Return [X, Y] of the center of cell containing provided text 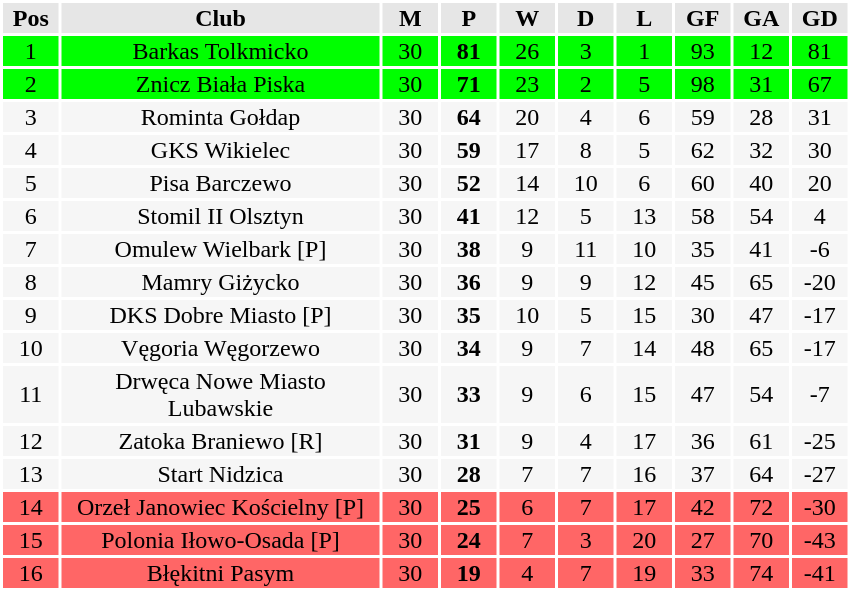
52 [469, 183]
-20 [820, 282]
GKS Wikielec [221, 150]
L [644, 18]
23 [528, 84]
-6 [820, 249]
GD [820, 18]
-41 [820, 573]
62 [703, 150]
P [469, 18]
27 [703, 540]
74 [762, 573]
45 [703, 282]
-25 [820, 441]
-43 [820, 540]
42 [703, 507]
-7 [820, 394]
67 [820, 84]
26 [528, 51]
Vęgoria Węgorzewo [221, 348]
Stomil II Olsztyn [221, 216]
GF [703, 18]
25 [469, 507]
Drwęca Nowe Miasto Lubawskie [221, 394]
Zatoka Braniewo [R] [221, 441]
-30 [820, 507]
37 [703, 474]
W [528, 18]
58 [703, 216]
40 [762, 183]
-27 [820, 474]
Pisa Barczewo [221, 183]
Pos [31, 18]
DKS Dobre Miasto [P] [221, 315]
60 [703, 183]
Mamry Giżycko [221, 282]
Start Nidzica [221, 474]
Barkas Tolkmicko [221, 51]
61 [762, 441]
Club [221, 18]
GA [762, 18]
Orzeł Janowiec Kościelny [P] [221, 507]
32 [762, 150]
Rominta Gołdap [221, 117]
48 [703, 348]
38 [469, 249]
98 [703, 84]
70 [762, 540]
93 [703, 51]
34 [469, 348]
24 [469, 540]
72 [762, 507]
71 [469, 84]
Omulew Wielbark [P] [221, 249]
Polonia Iłowo-Osada [P] [221, 540]
D [586, 18]
M [410, 18]
Znicz Biała Piska [221, 84]
Błękitni Pasym [221, 573]
